Provide the [X, Y] coordinate of the cell's center where the given text is located.  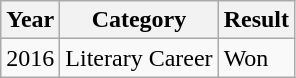
Result [256, 20]
Won [256, 58]
Literary Career [139, 58]
Year [30, 20]
Category [139, 20]
2016 [30, 58]
